Return (X, Y) of the center of cell containing provided text 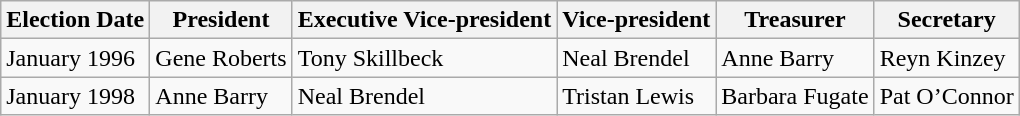
Gene Roberts (221, 58)
Tristan Lewis (636, 96)
January 1998 (76, 96)
President (221, 20)
Executive Vice-president (424, 20)
Vice-president (636, 20)
Pat O’Connor (946, 96)
Tony Skillbeck (424, 58)
Barbara Fugate (795, 96)
Election Date (76, 20)
Secretary (946, 20)
January 1996 (76, 58)
Reyn Kinzey (946, 58)
Treasurer (795, 20)
